Search for the cell housing the specified text and yield its [X, Y] center coordinate. 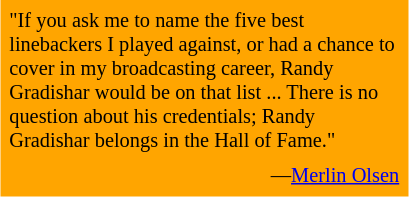
—Merlin Olsen [204, 176]
